Search for the cell housing the specified text and yield its (x, y) center coordinate. 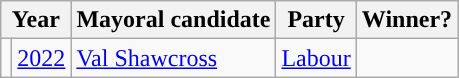
Winner? (406, 20)
Year (36, 20)
Party (316, 20)
Labour (316, 58)
Mayoral candidate (174, 20)
Val Shawcross (174, 58)
2022 (42, 58)
